Pinpoint the cell where the given text exists, returning its [X, Y] midpoint coordinate. 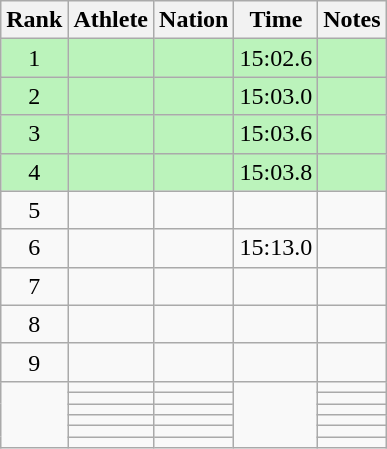
4 [34, 172]
15:13.0 [276, 248]
8 [34, 324]
Notes [352, 20]
15:03.0 [276, 96]
Nation [194, 20]
15:02.6 [276, 58]
5 [34, 210]
15:03.8 [276, 172]
6 [34, 248]
9 [34, 362]
7 [34, 286]
Rank [34, 20]
3 [34, 134]
Time [276, 20]
Athlete [111, 20]
2 [34, 96]
1 [34, 58]
15:03.6 [276, 134]
